Find where the given text appears and provide that cell's center as [X, Y] coordinate. 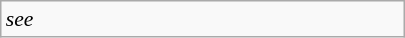
see [203, 19]
